Provide the (X, Y) coordinate of the cell's center where the given text is located.  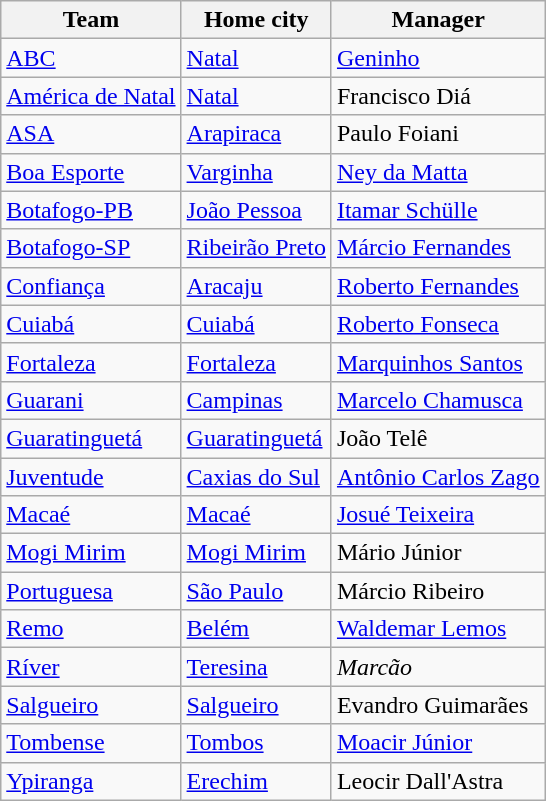
João Pessoa (256, 210)
América de Natal (91, 96)
Marcelo Chamusca (438, 400)
Evandro Guimarães (438, 705)
Josué Teixeira (438, 515)
ABC (91, 58)
Itamar Schülle (438, 210)
Confiança (91, 286)
Waldemar Lemos (438, 629)
Marcão (438, 667)
ASA (91, 134)
Márcio Fernandes (438, 248)
Portuguesa (91, 591)
Home city (256, 20)
Aracaju (256, 286)
Teresina (256, 667)
Marquinhos Santos (438, 362)
Juventude (91, 477)
Guarani (91, 400)
Mário Júnior (438, 553)
Manager (438, 20)
Márcio Ribeiro (438, 591)
Botafogo-SP (91, 248)
Geninho (438, 58)
Leocir Dall'Astra (438, 781)
Ríver (91, 667)
Antônio Carlos Zago (438, 477)
Arapiraca (256, 134)
Boa Esporte (91, 172)
São Paulo (256, 591)
Varginha (256, 172)
Roberto Fernandes (438, 286)
Francisco Diá (438, 96)
João Telê (438, 438)
Ribeirão Preto (256, 248)
Campinas (256, 400)
Tombos (256, 743)
Moacir Júnior (438, 743)
Erechim (256, 781)
Roberto Fonseca (438, 324)
Belém (256, 629)
Remo (91, 629)
Team (91, 20)
Tombense (91, 743)
Caxias do Sul (256, 477)
Paulo Foiani (438, 134)
Ney da Matta (438, 172)
Ypiranga (91, 781)
Botafogo-PB (91, 210)
